Search for the cell housing the specified text and yield its [X, Y] center coordinate. 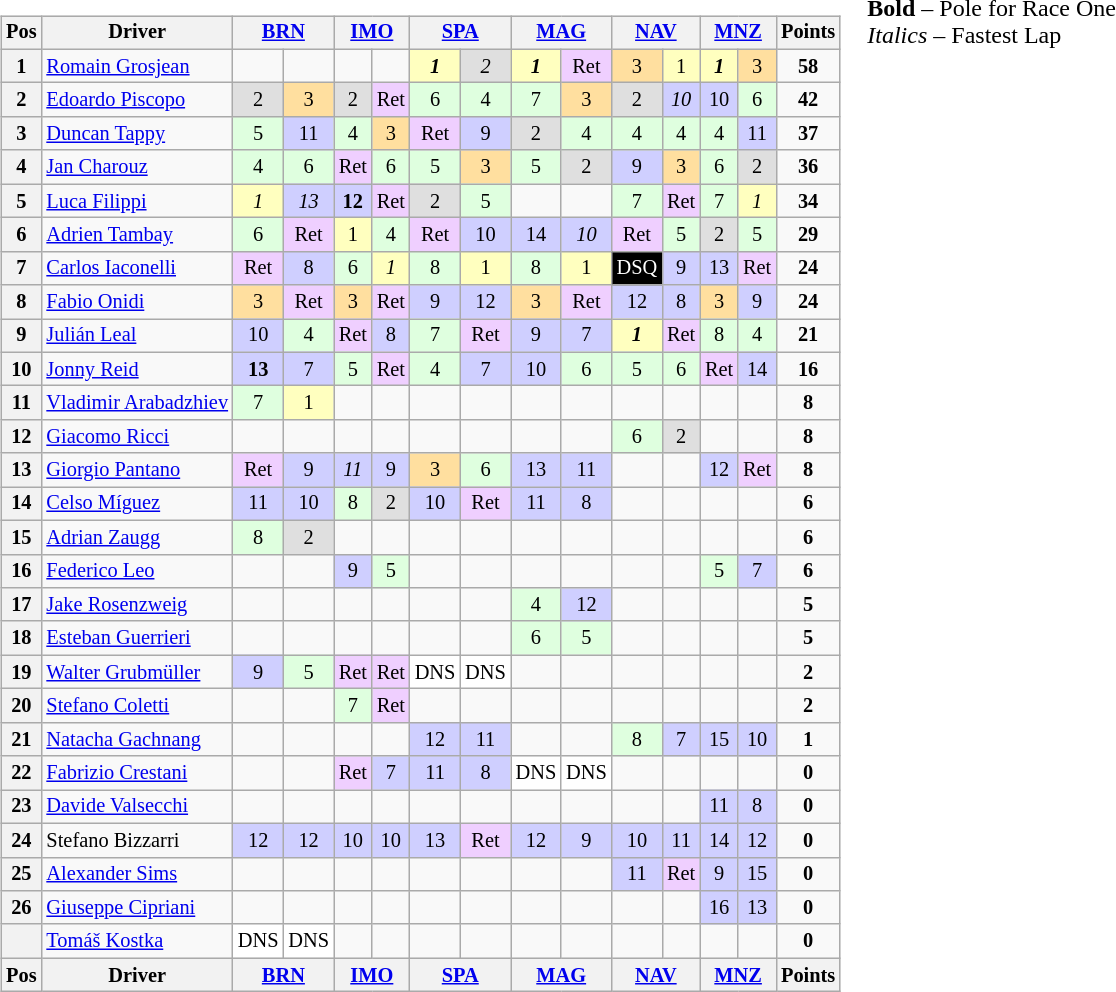
Natacha Gachnang [136, 739]
36 [808, 167]
Jonny Reid [136, 369]
20 [21, 706]
Jake Rosenzweig [136, 605]
Stefano Bizzarri [136, 840]
Fabrizio Crestani [136, 773]
Alexander Sims [136, 874]
18 [21, 638]
Walter Grubmüller [136, 672]
Jan Charouz [136, 167]
22 [21, 773]
Giorgio Pantano [136, 470]
17 [21, 605]
Celso Míguez [136, 504]
23 [21, 807]
Vladimir Arabadzhiev [136, 403]
Adrian Zaugg [136, 537]
58 [808, 66]
Julián Leal [136, 336]
37 [808, 134]
Edoardo Piscopo [136, 100]
Giacomo Ricci [136, 437]
Stefano Coletti [136, 706]
Giuseppe Cipriani [136, 908]
Fabio Onidi [136, 302]
Federico Leo [136, 571]
26 [21, 908]
42 [808, 100]
DSQ [637, 268]
19 [21, 672]
Luca Filippi [136, 201]
Romain Grosjean [136, 66]
Carlos Iaconelli [136, 268]
Duncan Tappy [136, 134]
Adrien Tambay [136, 235]
29 [808, 235]
34 [808, 201]
Esteban Guerrieri [136, 638]
Davide Valsecchi [136, 807]
Tomáš Kostka [136, 941]
25 [21, 874]
